Find where the given text appears and provide that cell's center as [x, y] coordinate. 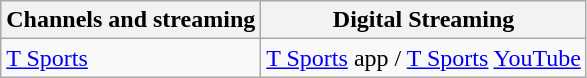
T Sports app / T Sports YouTube [424, 58]
Digital Streaming [424, 20]
Channels and streaming [131, 20]
T Sports [131, 58]
